Search for the cell housing the specified text and yield its (X, Y) center coordinate. 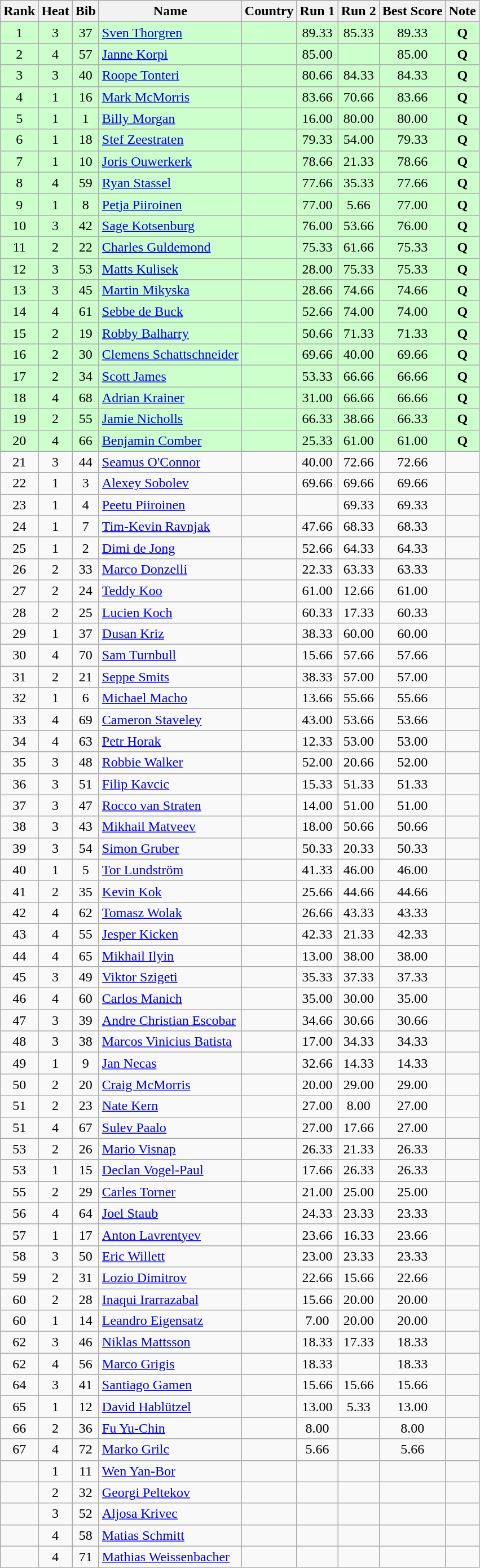
69 (86, 720)
Andre Christian Escobar (170, 1020)
25.66 (317, 891)
Fu Yu-Chin (170, 1428)
Seamus O'Connor (170, 462)
Simon Gruber (170, 848)
Janne Korpi (170, 54)
20.33 (359, 848)
32.66 (317, 1063)
Heat (55, 11)
43.00 (317, 720)
Jan Necas (170, 1063)
14.00 (317, 805)
Joel Staub (170, 1213)
38.66 (359, 419)
Petr Horak (170, 741)
Niklas Mattsson (170, 1342)
Lucien Koch (170, 612)
80.66 (317, 76)
12.66 (359, 591)
16.00 (317, 118)
Seppe Smits (170, 677)
61 (86, 312)
85.33 (359, 33)
Sulev Paalo (170, 1127)
71 (86, 1557)
Petja Piiroinen (170, 204)
15.33 (317, 784)
Ryan Stassel (170, 183)
Name (170, 11)
Matias Schmitt (170, 1535)
Dusan Kriz (170, 634)
Marco Grigis (170, 1364)
Martin Mikyska (170, 290)
Matts Kulisek (170, 269)
16.33 (359, 1235)
Rocco van Straten (170, 805)
Kevin Kok (170, 891)
12.33 (317, 741)
27 (19, 591)
61.66 (359, 247)
28.00 (317, 269)
Filip Kavcic (170, 784)
Robbie Walker (170, 763)
Best Score (412, 11)
24.33 (317, 1213)
Mathias Weissenbacher (170, 1557)
52 (86, 1514)
Run 2 (359, 11)
72 (86, 1450)
25.33 (317, 441)
Carlos Manich (170, 999)
Georgi Peltekov (170, 1492)
7.00 (317, 1321)
Carles Torner (170, 1192)
Tim-Kevin Ravnjak (170, 526)
63 (86, 741)
Charles Guldemond (170, 247)
23.00 (317, 1256)
Inaqui Irarrazabal (170, 1299)
Jamie Nicholls (170, 419)
34.66 (317, 1020)
Sam Turnbull (170, 655)
41.33 (317, 870)
31.00 (317, 398)
Mark McMorris (170, 97)
Stef Zeestraten (170, 140)
Leandro Eigensatz (170, 1321)
David Hablützel (170, 1407)
Eric Willett (170, 1256)
Aljosa Krivec (170, 1514)
Clemens Schattschneider (170, 355)
Marcos Vinicius Batista (170, 1042)
Sage Kotsenburg (170, 226)
Rank (19, 11)
Benjamin Comber (170, 441)
Michael Macho (170, 698)
Joris Ouwerkerk (170, 161)
Sven Thorgren (170, 33)
Marco Donzelli (170, 569)
28.66 (317, 290)
30.00 (359, 999)
Mikhail Ilyin (170, 956)
70 (86, 655)
26.66 (317, 913)
Note (463, 11)
53.33 (317, 376)
Mikhail Matveev (170, 827)
Peetu Piiroinen (170, 505)
54.00 (359, 140)
21.00 (317, 1192)
68 (86, 398)
Scott James (170, 376)
5.33 (359, 1407)
17.00 (317, 1042)
70.66 (359, 97)
Wen Yan-Bor (170, 1471)
Cameron Staveley (170, 720)
Santiago Gamen (170, 1385)
Craig McMorris (170, 1085)
Alexey Sobolev (170, 483)
54 (86, 848)
Mario Visnap (170, 1149)
18.00 (317, 827)
Lozio Dimitrov (170, 1278)
22.33 (317, 569)
Sebbe de Buck (170, 312)
Bib (86, 11)
13 (19, 290)
Anton Lavrentyev (170, 1235)
47.66 (317, 526)
Marko Grilc (170, 1450)
Jesper Kicken (170, 934)
Teddy Koo (170, 591)
Run 1 (317, 11)
Billy Morgan (170, 118)
Dimi de Jong (170, 548)
Declan Vogel-Paul (170, 1170)
Roope Tonteri (170, 76)
Tomasz Wolak (170, 913)
Country (269, 11)
13.66 (317, 698)
Nate Kern (170, 1106)
20.66 (359, 763)
Viktor Szigeti (170, 977)
Tor Lundström (170, 870)
Adrian Krainer (170, 398)
Robby Balharry (170, 333)
